Return the [X, Y] coordinate for the center point of the cell that contains the specified text.  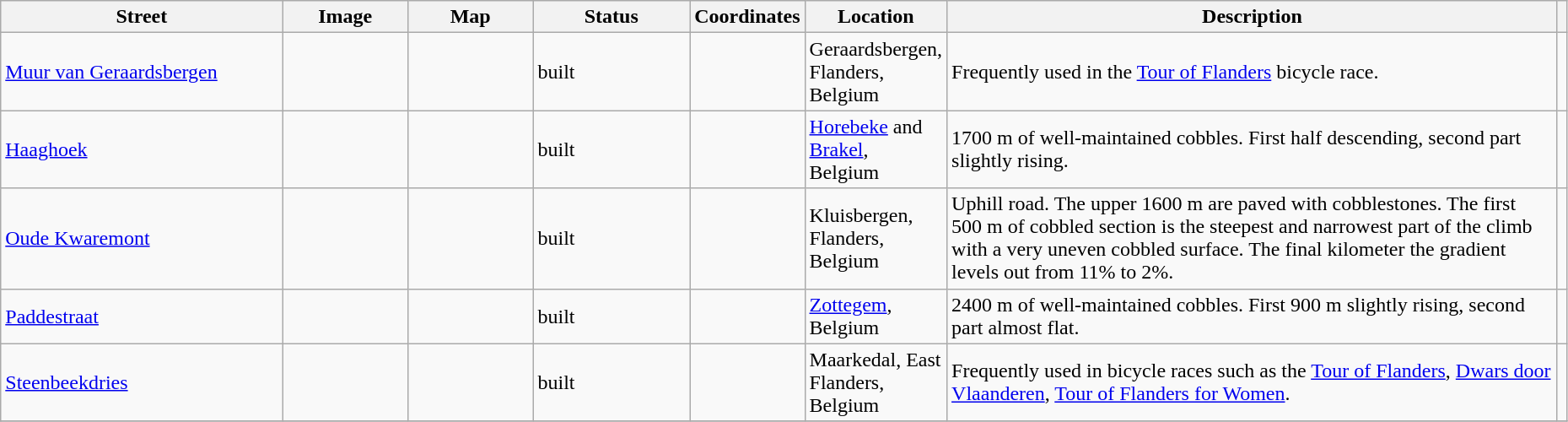
2400 m of well-maintained cobbles. First 900 m slightly rising, second part almost flat. [1253, 316]
1700 m of well-maintained cobbles. First half descending, second part slightly rising. [1253, 149]
Street [142, 17]
Steenbeekdries [142, 382]
Location [876, 17]
Horebeke and Brakel, Belgium [876, 149]
Oude Kwaremont [142, 238]
Frequently used in bicycle races such as the Tour of Flanders, Dwars door Vlaanderen, Tour of Flanders for Women. [1253, 382]
Kluisbergen, Flanders, Belgium [876, 238]
Status [612, 17]
Maarkedal, East Flanders, Belgium [876, 382]
Map [471, 17]
Image [346, 17]
Zottegem, Belgium [876, 316]
Geraardsbergen, Flanders, Belgium [876, 72]
Haaghoek [142, 149]
Paddestraat [142, 316]
Coordinates [747, 17]
Muur van Geraardsbergen [142, 72]
Frequently used in the Tour of Flanders bicycle race. [1253, 72]
Description [1253, 17]
